Locate the cell with the specified text and output its (X, Y) center coordinate. 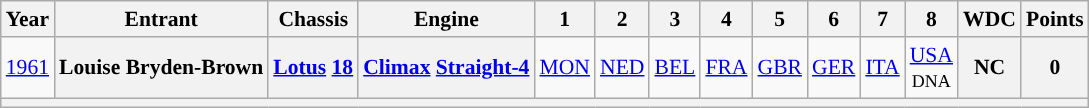
1961 (28, 68)
Entrant (161, 19)
GBR (780, 68)
Year (28, 19)
Lotus 18 (313, 68)
WDC (990, 19)
FRA (726, 68)
6 (834, 19)
8 (932, 19)
3 (674, 19)
2 (622, 19)
NED (622, 68)
Louise Bryden-Brown (161, 68)
MON (564, 68)
4 (726, 19)
7 (882, 19)
Points (1055, 19)
5 (780, 19)
1 (564, 19)
GER (834, 68)
Chassis (313, 19)
NC (990, 68)
0 (1055, 68)
BEL (674, 68)
USADNA (932, 68)
ITA (882, 68)
Climax Straight-4 (446, 68)
Engine (446, 19)
